For the text-containing cell, return its midpoint in (x, y) coordinate format. 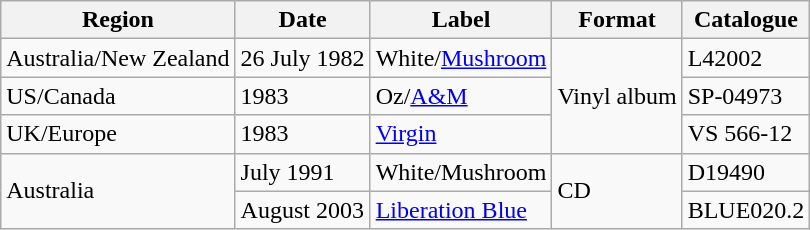
Australia (118, 191)
BLUE020.2 (746, 210)
Liberation Blue (461, 210)
Australia/New Zealand (118, 58)
Catalogue (746, 20)
SP-04973 (746, 96)
UK/Europe (118, 134)
Format (617, 20)
Label (461, 20)
D19490 (746, 172)
US/Canada (118, 96)
Region (118, 20)
26 July 1982 (302, 58)
Oz/A&M (461, 96)
Date (302, 20)
July 1991 (302, 172)
L42002 (746, 58)
Virgin (461, 134)
VS 566-12 (746, 134)
Vinyl album (617, 96)
CD (617, 191)
August 2003 (302, 210)
